Locate the cell with the specified text and output its [X, Y] center coordinate. 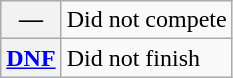
DNF [31, 58]
— [31, 20]
Did not finish [146, 58]
Did not compete [146, 20]
